Scan for the cell matching the given text and deliver its (X, Y) coordinate at center. 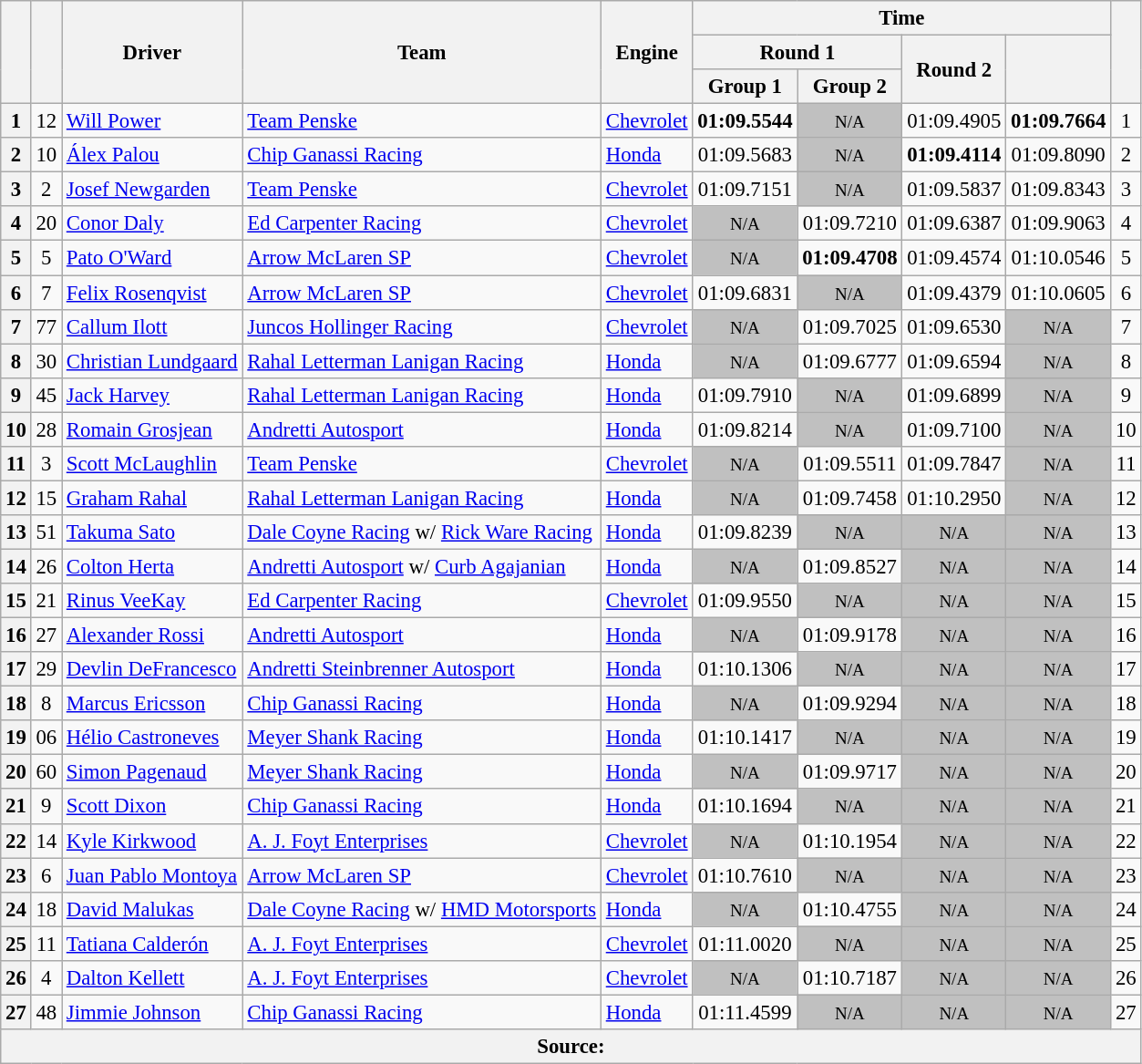
01:09.7910 (746, 395)
01:09.6594 (954, 361)
01:09.6899 (954, 395)
01:09.4708 (849, 258)
01:09.5544 (746, 121)
01:09.7210 (849, 223)
01:09.8214 (746, 429)
Callum Ilott (153, 326)
Scott Dixon (153, 807)
01:10.1417 (746, 738)
01:09.8527 (849, 566)
Engine (646, 53)
01:09.6777 (849, 361)
Romain Grosjean (153, 429)
01:10.0605 (1059, 293)
Hélio Castroneves (153, 738)
01:10.1954 (849, 841)
Graham Rahal (153, 498)
01:10.1306 (746, 669)
01:09.4574 (954, 258)
60 (46, 772)
Felix Rosenqvist (153, 293)
Jimmie Johnson (153, 1012)
David Malukas (153, 909)
Round 1 (797, 53)
01:09.7458 (849, 498)
06 (46, 738)
Driver (153, 53)
Colton Herta (153, 566)
Team (421, 53)
01:09.8090 (1059, 155)
28 (46, 429)
Andretti Autosport w/ Curb Agajanian (421, 566)
01:09.5683 (746, 155)
01:09.6831 (746, 293)
Alexander Rossi (153, 635)
01:11.4599 (746, 1012)
Andretti Steinbrenner Autosport (421, 669)
29 (46, 669)
01:09.6530 (954, 326)
01:10.1694 (746, 807)
Source: (571, 1047)
01:10.7187 (849, 978)
01:09.9063 (1059, 223)
Scott McLaughlin (153, 464)
01:09.7664 (1059, 121)
01:09.6387 (954, 223)
Jack Harvey (153, 395)
01:09.7025 (849, 326)
Marcus Ericsson (153, 704)
Group 1 (746, 87)
Kyle Kirkwood (153, 841)
Dale Coyne Racing w/ Rick Ware Racing (421, 532)
01:09.4114 (954, 155)
51 (46, 532)
01:10.7610 (746, 875)
30 (46, 361)
48 (46, 1012)
Dalton Kellett (153, 978)
Conor Daly (153, 223)
Juan Pablo Montoya (153, 875)
Juncos Hollinger Racing (421, 326)
Christian Lundgaard (153, 361)
01:09.7151 (746, 190)
01:10.0546 (1059, 258)
Josef Newgarden (153, 190)
Devlin DeFrancesco (153, 669)
Group 2 (849, 87)
01:09.4905 (954, 121)
01:10.2950 (954, 498)
01:11.0020 (746, 944)
Pato O'Ward (153, 258)
Time (902, 18)
01:09.8239 (746, 532)
01:09.8343 (1059, 190)
01:09.9178 (849, 635)
Dale Coyne Racing w/ HMD Motorsports (421, 909)
01:09.7100 (954, 429)
01:09.4379 (954, 293)
Simon Pagenaud (153, 772)
Rinus VeeKay (153, 601)
01:09.5837 (954, 190)
77 (46, 326)
Round 2 (954, 69)
01:09.7847 (954, 464)
Tatiana Calderón (153, 944)
Will Power (153, 121)
01:09.5511 (849, 464)
Álex Palou (153, 155)
01:09.9294 (849, 704)
01:09.9550 (746, 601)
45 (46, 395)
01:10.4755 (849, 909)
01:09.9717 (849, 772)
Takuma Sato (153, 532)
